Scan for the cell matching the given text and deliver its (x, y) coordinate at center. 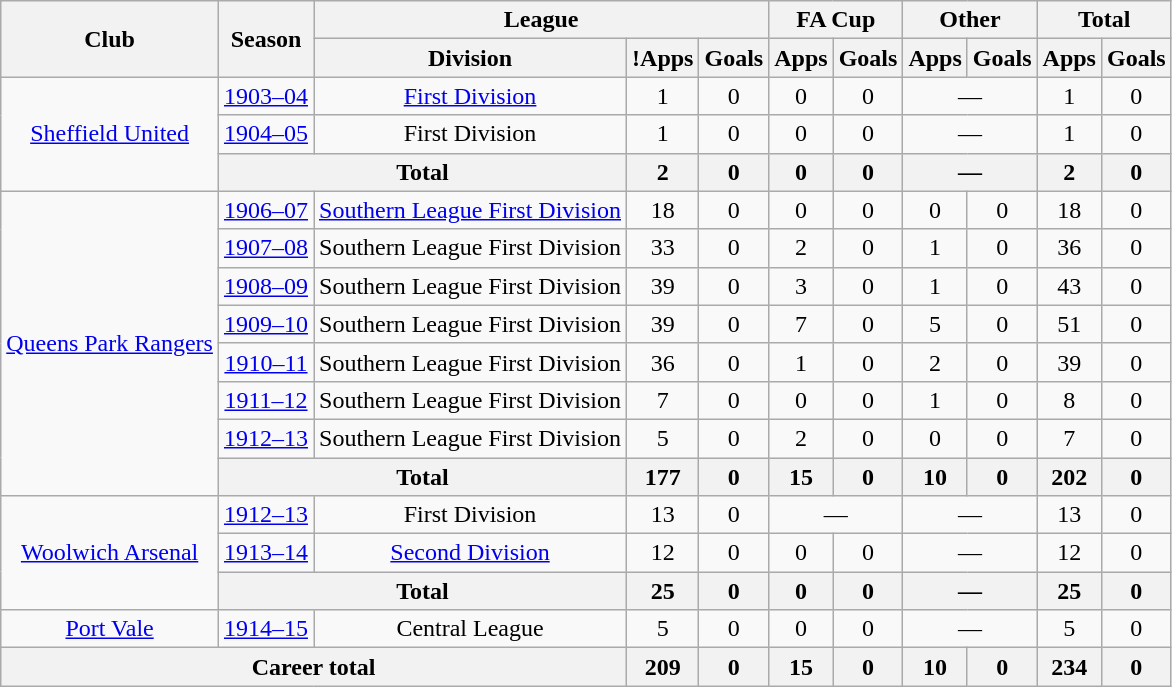
1910–11 (266, 362)
Central League (470, 629)
Division (470, 58)
51 (1069, 324)
Other (970, 20)
177 (663, 477)
FA Cup (836, 20)
1906–07 (266, 210)
3 (801, 286)
8 (1069, 400)
Season (266, 39)
Port Vale (110, 629)
!Apps (663, 58)
1914–15 (266, 629)
1911–12 (266, 400)
1913–14 (266, 553)
202 (1069, 477)
Woolwich Arsenal (110, 553)
234 (1069, 667)
209 (663, 667)
43 (1069, 286)
1903–04 (266, 96)
League (542, 20)
Club (110, 39)
Queens Park Rangers (110, 343)
1907–08 (266, 248)
1908–09 (266, 286)
1909–10 (266, 324)
Career total (314, 667)
Sheffield United (110, 134)
1904–05 (266, 134)
Second Division (470, 553)
33 (663, 248)
